Identify which cell holds the provided text, then report its [X, Y] central coordinate. 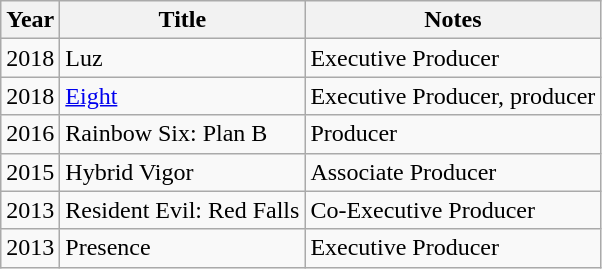
Presence [182, 248]
Eight [182, 96]
Year [30, 20]
Associate Producer [453, 172]
Co-Executive Producer [453, 210]
Hybrid Vigor [182, 172]
Notes [453, 20]
Title [182, 20]
Resident Evil: Red Falls [182, 210]
Executive Producer, producer [453, 96]
2016 [30, 134]
Luz [182, 58]
Rainbow Six: Plan B [182, 134]
Producer [453, 134]
2015 [30, 172]
